Find where the given text appears and provide that cell's center as (x, y) coordinate. 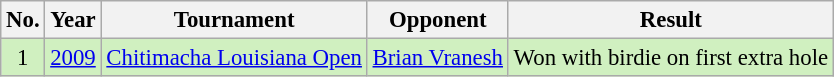
Result (670, 20)
Won with birdie on first extra hole (670, 58)
Tournament (234, 20)
No. (23, 20)
Brian Vranesh (438, 58)
1 (23, 58)
2009 (73, 58)
Year (73, 20)
Opponent (438, 20)
Chitimacha Louisiana Open (234, 58)
